Provide the [x, y] coordinate of the cell's center where the given text is located.  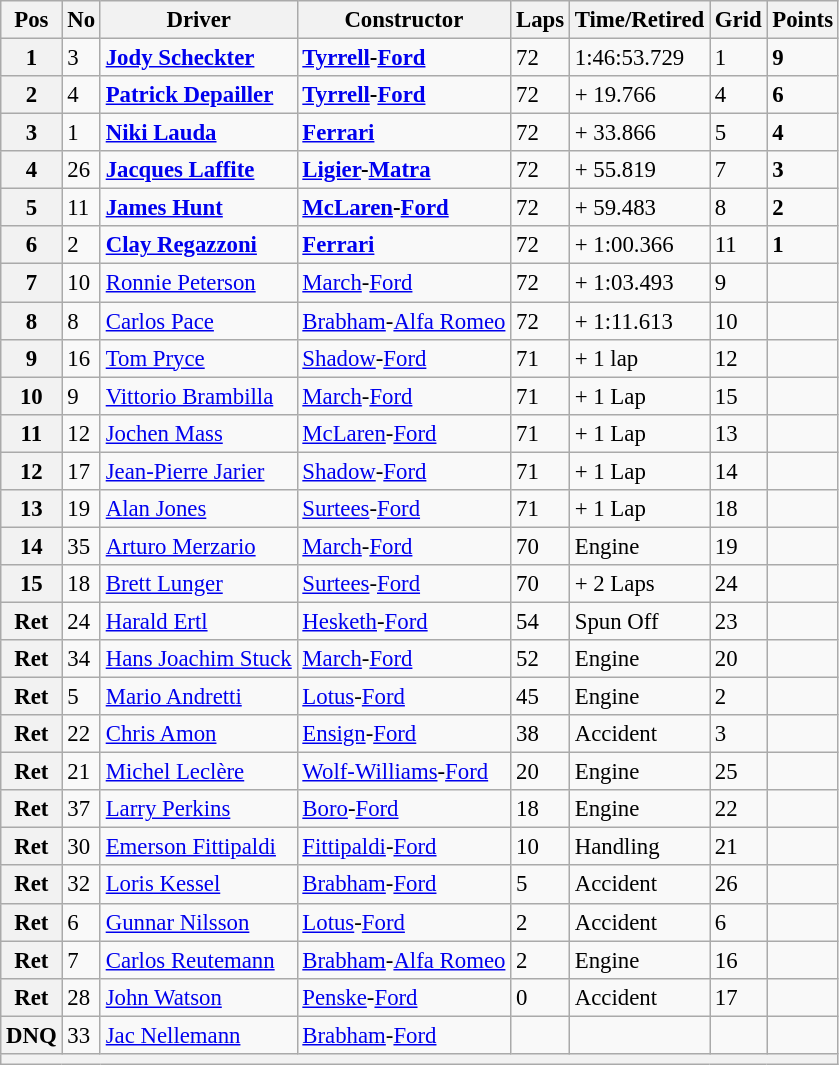
+ 1:00.366 [639, 245]
Gunnar Nilsson [198, 922]
Carlos Pace [198, 321]
0 [540, 997]
Jac Nellemann [198, 1035]
45 [540, 697]
Chris Amon [198, 734]
James Hunt [198, 208]
Harald Ertl [198, 621]
Patrick Depailler [198, 95]
Larry Perkins [198, 809]
Emerson Fittipaldi [198, 847]
34 [81, 659]
+ 1:11.613 [639, 321]
Fittipaldi-Ford [404, 847]
Tom Pryce [198, 358]
54 [540, 621]
Brett Lunger [198, 584]
+ 33.866 [639, 133]
Boro-Ford [404, 809]
Constructor [404, 20]
Ligier-Matra [404, 170]
35 [81, 546]
Vittorio Brambilla [198, 396]
Penske-Ford [404, 997]
37 [81, 809]
Laps [540, 20]
Points [802, 20]
33 [81, 1035]
Carlos Reutemann [198, 960]
23 [738, 621]
Time/Retired [639, 20]
Loris Kessel [198, 885]
+ 55.819 [639, 170]
DNQ [32, 1035]
Michel Leclère [198, 772]
Jody Scheckter [198, 58]
Ronnie Peterson [198, 283]
Driver [198, 20]
Jean-Pierre Jarier [198, 471]
Hans Joachim Stuck [198, 659]
John Watson [198, 997]
Niki Lauda [198, 133]
Arturo Merzario [198, 546]
+ 59.483 [639, 208]
Hesketh-Ford [404, 621]
+ 1 lap [639, 358]
38 [540, 734]
No [81, 20]
Alan Jones [198, 509]
+ 1:03.493 [639, 283]
Ensign-Ford [404, 734]
28 [81, 997]
32 [81, 885]
1:46:53.729 [639, 58]
25 [738, 772]
Jochen Mass [198, 433]
Mario Andretti [198, 697]
Pos [32, 20]
Clay Regazzoni [198, 245]
+ 2 Laps [639, 584]
30 [81, 847]
52 [540, 659]
Jacques Laffite [198, 170]
Grid [738, 20]
Wolf-Williams-Ford [404, 772]
Spun Off [639, 621]
Handling [639, 847]
+ 19.766 [639, 95]
